Output the (X, Y) coordinate of the center of the cell containing the given text.  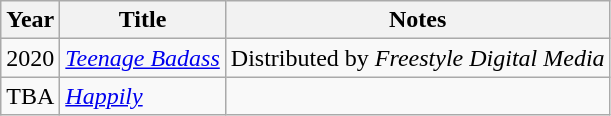
TBA (30, 96)
Teenage Badass (143, 58)
2020 (30, 58)
Happily (143, 96)
Notes (418, 20)
Distributed by Freestyle Digital Media (418, 58)
Year (30, 20)
Title (143, 20)
